Return the (x, y) coordinate for the center point of the cell that contains the specified text.  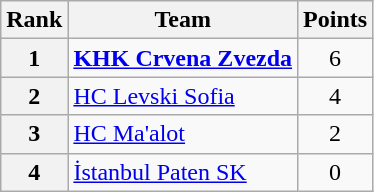
6 (336, 58)
3 (34, 134)
İstanbul Paten SK (183, 172)
KHK Crvena Zvezda (183, 58)
HC Ma'alot (183, 134)
HC Levski Sofia (183, 96)
0 (336, 172)
Team (183, 20)
1 (34, 58)
Points (336, 20)
Rank (34, 20)
